Detect which cell encompasses the target text, then output its (x, y) center coordinate. 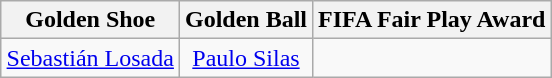
Sebastián Losada (90, 58)
Paulo Silas (246, 58)
Golden Ball (246, 20)
FIFA Fair Play Award (432, 20)
Golden Shoe (90, 20)
